Identify which cell holds the provided text, then report its [x, y] central coordinate. 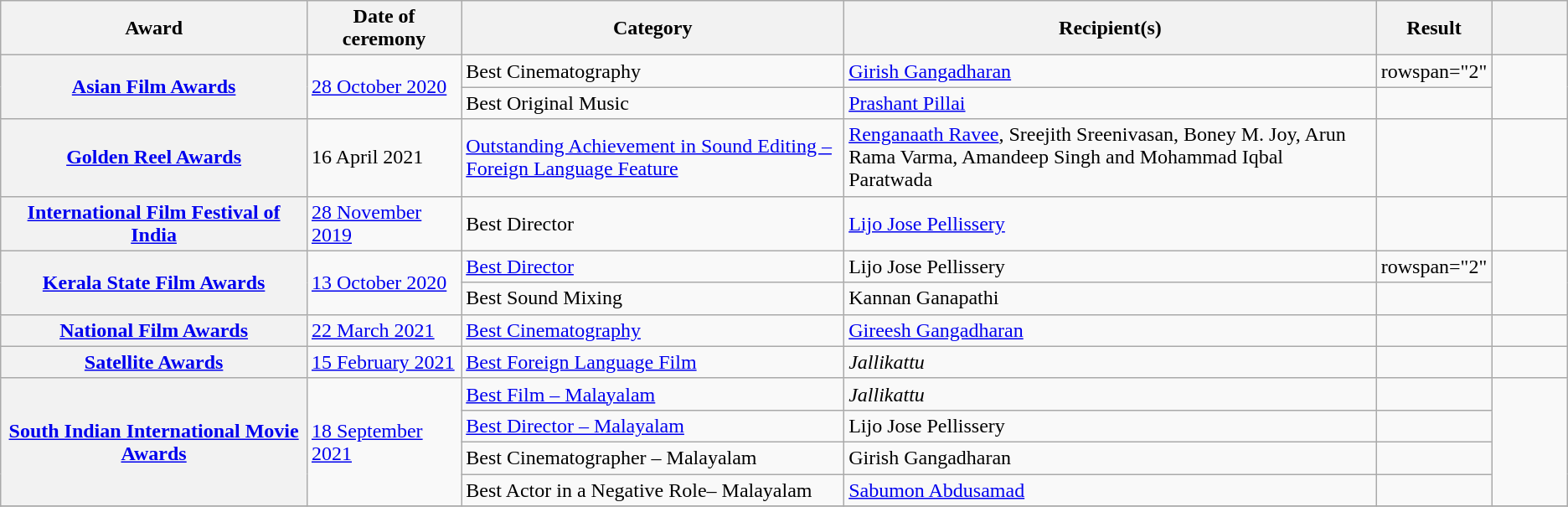
Best Actor in a Negative Role– Malayalam [653, 490]
Outstanding Achievement in Sound Editing – Foreign Language Feature [653, 158]
Award [154, 28]
Best Film – Malayalam [653, 394]
15 February 2021 [384, 362]
Renganaath Ravee, Sreejith Sreenivasan, Boney M. Joy, Arun Rama Varma, Amandeep Singh and Mohammad Iqbal Paratwada [1111, 158]
18 September 2021 [384, 442]
International Film Festival of India [154, 223]
Golden Reel Awards [154, 158]
Gireesh Gangadharan [1111, 330]
16 April 2021 [384, 158]
Result [1434, 28]
Best Cinematographer – Malayalam [653, 458]
Best Sound Mixing [653, 298]
Best Director – Malayalam [653, 426]
22 March 2021 [384, 330]
Recipient(s) [1111, 28]
28 November 2019 [384, 223]
Prashant Pillai [1111, 103]
Satellite Awards [154, 362]
South Indian International Movie Awards [154, 442]
Category [653, 28]
13 October 2020 [384, 282]
Kerala State Film Awards [154, 282]
28 October 2020 [384, 87]
Sabumon Abdusamad [1111, 490]
Best Original Music [653, 103]
Date of ceremony [384, 28]
Kannan Ganapathi [1111, 298]
National Film Awards [154, 330]
Best Foreign Language Film [653, 362]
Asian Film Awards [154, 87]
